For the text-containing cell, return its midpoint in [X, Y] coordinate format. 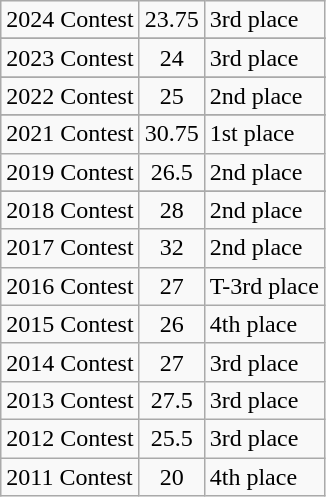
2012 Contest [70, 438]
32 [172, 248]
28 [172, 210]
1st place [264, 134]
24 [172, 58]
23.75 [172, 20]
25.5 [172, 438]
2024 Contest [70, 20]
2017 Contest [70, 248]
2016 Contest [70, 286]
2014 Contest [70, 362]
20 [172, 477]
2019 Contest [70, 172]
30.75 [172, 134]
27.5 [172, 400]
26.5 [172, 172]
25 [172, 96]
26 [172, 324]
T-3rd place [264, 286]
2021 Contest [70, 134]
2022 Contest [70, 96]
2013 Contest [70, 400]
2011 Contest [70, 477]
2023 Contest [70, 58]
2018 Contest [70, 210]
2015 Contest [70, 324]
